Extract the [X, Y] coordinate from the center of the cell holding the provided text.  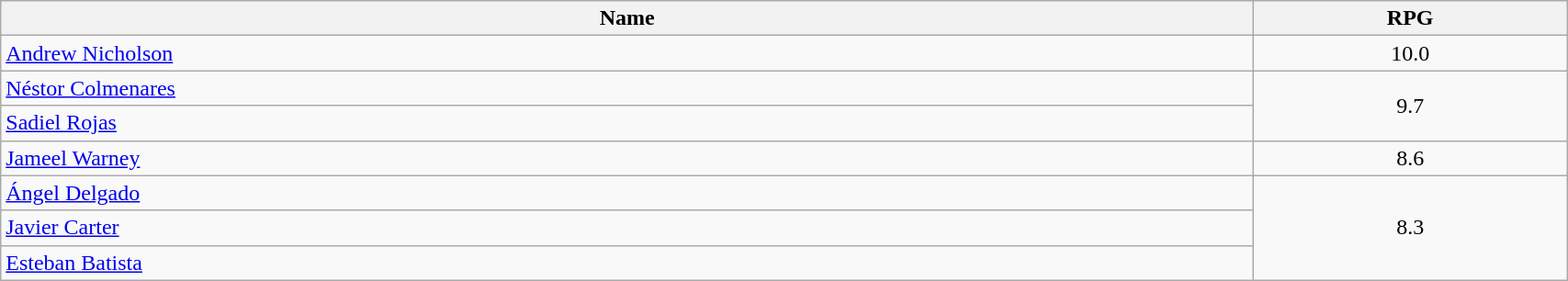
10.0 [1411, 53]
Jameel Warney [627, 158]
9.7 [1411, 106]
8.6 [1411, 158]
Name [627, 18]
Esteban Batista [627, 263]
Ángel Delgado [627, 193]
Néstor Colmenares [627, 88]
Andrew Nicholson [627, 53]
RPG [1411, 18]
8.3 [1411, 228]
Sadiel Rojas [627, 123]
Javier Carter [627, 228]
